Determine the [x, y] coordinate at the center of the cell enclosing the given text.  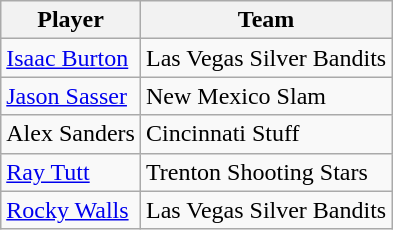
Player [71, 20]
Trenton Shooting Stars [266, 172]
Rocky Walls [71, 210]
Isaac Burton [71, 58]
Cincinnati Stuff [266, 134]
Ray Tutt [71, 172]
New Mexico Slam [266, 96]
Team [266, 20]
Alex Sanders [71, 134]
Jason Sasser [71, 96]
